Identify which cell holds the provided text, then report its (X, Y) central coordinate. 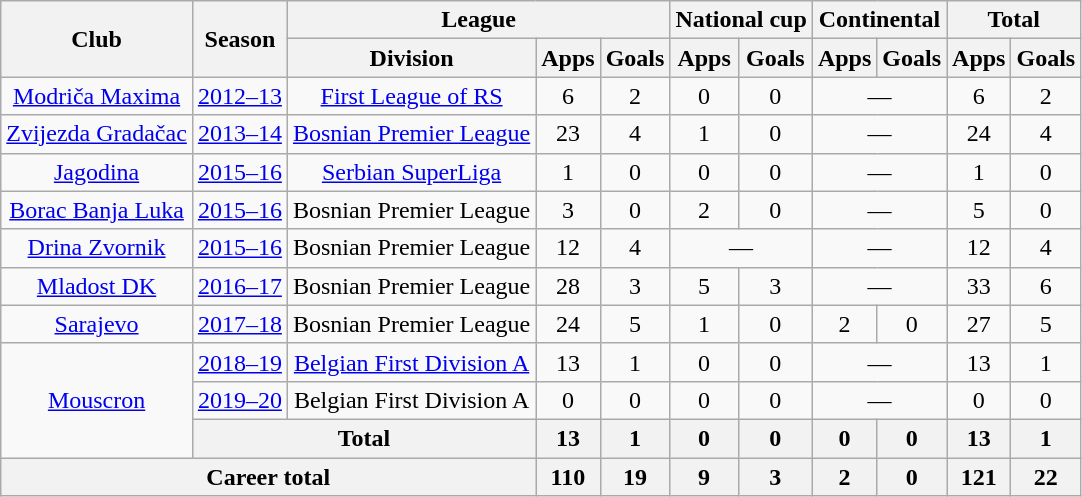
First League of RS (411, 96)
Sarajevo (97, 324)
110 (568, 477)
9 (704, 477)
Continental (879, 20)
Zvijezda Gradačac (97, 134)
Club (97, 39)
Mladost DK (97, 286)
Serbian SuperLiga (411, 172)
Mouscron (97, 400)
Modriča Maxima (97, 96)
2017–18 (240, 324)
National cup (741, 20)
22 (1046, 477)
Drina Zvornik (97, 248)
2016–17 (240, 286)
League (478, 20)
2019–20 (240, 400)
Jagodina (97, 172)
27 (979, 324)
2018–19 (240, 362)
Borac Banja Luka (97, 210)
28 (568, 286)
2013–14 (240, 134)
121 (979, 477)
Career total (268, 477)
Season (240, 39)
33 (979, 286)
19 (635, 477)
23 (568, 134)
Division (411, 58)
2012–13 (240, 96)
